Locate the cell with the specified text and output its [X, Y] center coordinate. 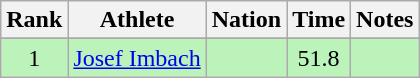
Athlete [137, 20]
Rank [34, 20]
Notes [385, 20]
51.8 [319, 58]
Josef Imbach [137, 58]
1 [34, 58]
Nation [246, 20]
Time [319, 20]
